Output the [x, y] coordinate of the center of the cell containing the given text.  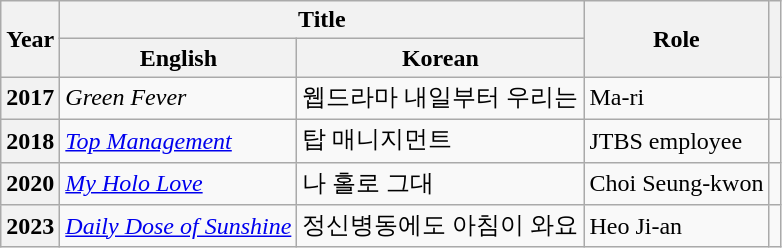
탑 매니지먼트 [440, 140]
JTBS employee [676, 140]
Daily Dose of Sunshine [178, 226]
Year [30, 39]
Title [322, 20]
Green Fever [178, 98]
English [178, 58]
2020 [30, 184]
Role [676, 39]
2017 [30, 98]
Korean [440, 58]
정신병동에도 아침이 와요 [440, 226]
2023 [30, 226]
Top Management [178, 140]
나 홀로 그대 [440, 184]
Heo Ji-an [676, 226]
Ma-ri [676, 98]
My Holo Love [178, 184]
2018 [30, 140]
Choi Seung-kwon [676, 184]
웹드라마 내일부터 우리는 [440, 98]
